Find where the given text appears and provide that cell's center as (X, Y) coordinate. 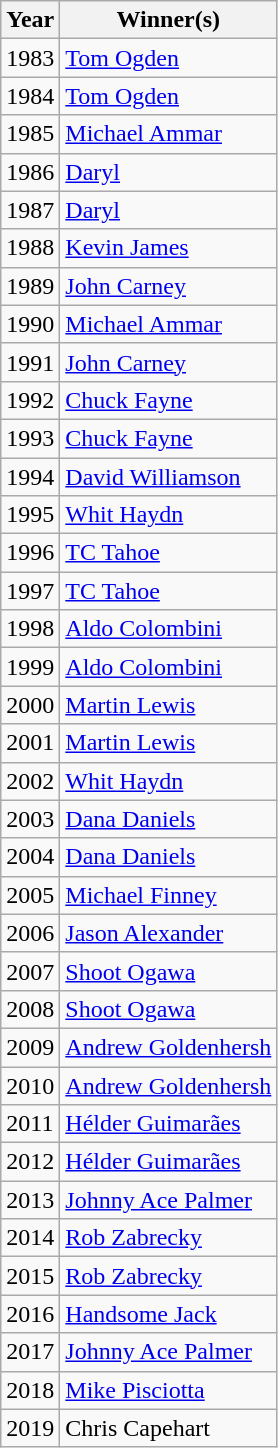
1994 (30, 477)
1996 (30, 553)
1995 (30, 515)
1988 (30, 248)
1999 (30, 667)
2008 (30, 1009)
2015 (30, 1276)
2014 (30, 1238)
Mike Pisciotta (168, 1390)
1992 (30, 400)
Kevin James (168, 248)
2013 (30, 1200)
1993 (30, 438)
Handsome Jack (168, 1314)
2012 (30, 1162)
1984 (30, 96)
2007 (30, 971)
2001 (30, 743)
1997 (30, 591)
1991 (30, 362)
Winner(s) (168, 20)
2009 (30, 1047)
Chris Capehart (168, 1428)
1987 (30, 210)
2004 (30, 857)
2005 (30, 895)
2010 (30, 1085)
Year (30, 20)
2000 (30, 705)
1986 (30, 172)
2006 (30, 933)
2016 (30, 1314)
2002 (30, 781)
1985 (30, 134)
1983 (30, 58)
Michael Finney (168, 895)
2011 (30, 1124)
2003 (30, 819)
2019 (30, 1428)
1990 (30, 324)
1989 (30, 286)
Jason Alexander (168, 933)
2017 (30, 1352)
1998 (30, 629)
2018 (30, 1390)
David Williamson (168, 477)
